Output the [X, Y] coordinate of the center of the cell containing the given text.  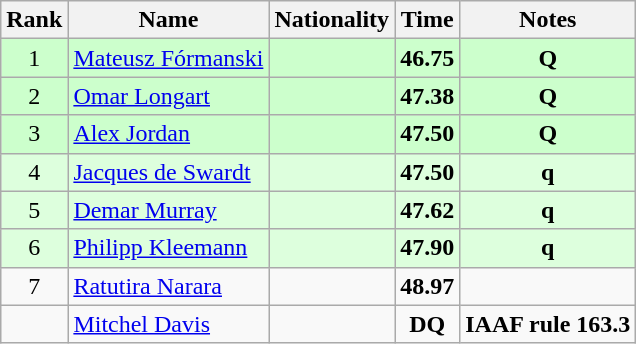
6 [34, 248]
DQ [428, 324]
Nationality [332, 20]
Mitchel Davis [168, 324]
Alex Jordan [168, 134]
Name [168, 20]
Philipp Kleemann [168, 248]
Ratutira Narara [168, 286]
46.75 [428, 58]
Time [428, 20]
Jacques de Swardt [168, 172]
2 [34, 96]
47.38 [428, 96]
IAAF rule 163.3 [548, 324]
Rank [34, 20]
Demar Murray [168, 210]
7 [34, 286]
Omar Longart [168, 96]
1 [34, 58]
47.90 [428, 248]
Notes [548, 20]
47.62 [428, 210]
5 [34, 210]
48.97 [428, 286]
Mateusz Fórmanski [168, 58]
3 [34, 134]
4 [34, 172]
